Provide the (x, y) coordinate of the cell's center where the given text is located.  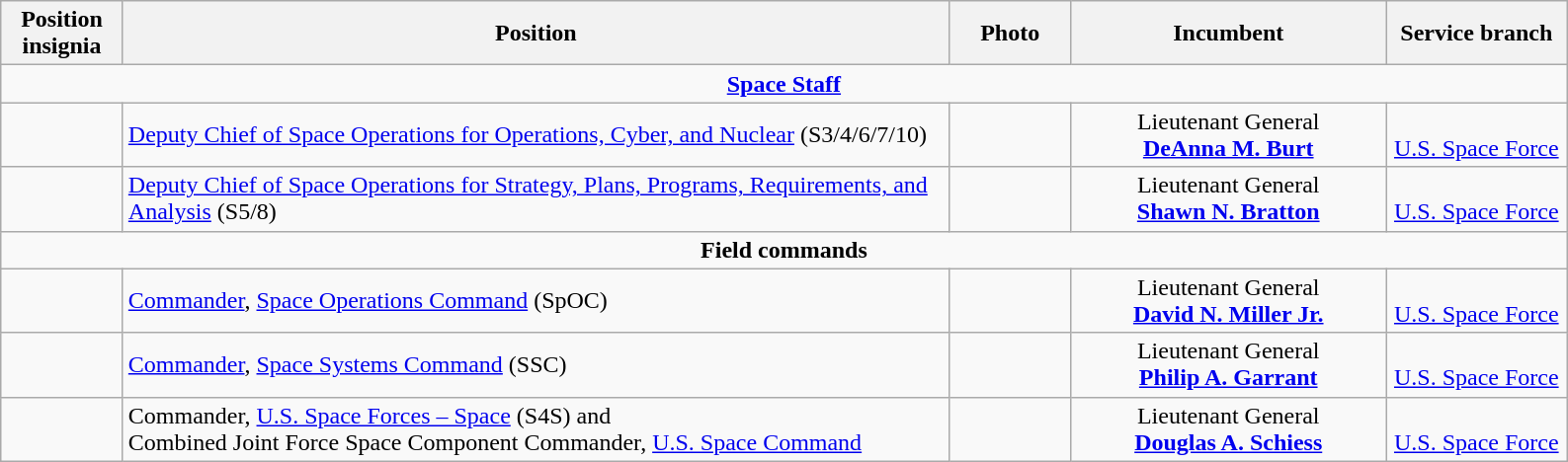
Commander, Space Operations Command (SpOC) (536, 300)
Deputy Chief of Space Operations for Operations, Cyber, and Nuclear (S3/4/6/7/10) (536, 134)
Lieutenant GeneralDeAnna M. Burt (1229, 134)
Service branch (1476, 34)
Field commands (784, 250)
Position (536, 34)
Lieutenant GeneralShawn N. Bratton (1229, 199)
Deputy Chief of Space Operations for Strategy, Plans, Programs, Requirements, and Analysis (S5/8) (536, 199)
Position insignia (62, 34)
Commander, Space Systems Command (SSC) (536, 365)
Lieutenant GeneralDouglas A. Schiess (1229, 428)
Lieutenant GeneralDavid N. Miller Jr. (1229, 300)
Space Staff (784, 84)
Commander, U.S. Space Forces – Space (S4S) andCombined Joint Force Space Component Commander, U.S. Space Command (536, 428)
Photo (1010, 34)
Lieutenant GeneralPhilip A. Garrant (1229, 365)
Incumbent (1229, 34)
